Determine the [X, Y] coordinate at the center of the cell enclosing the given text.  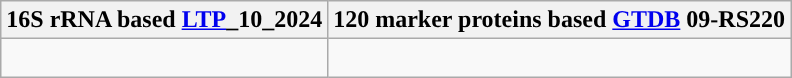
120 marker proteins based GTDB 09-RS220 [560, 20]
16S rRNA based LTP_10_2024 [164, 20]
